Return (x, y) of the center of cell containing provided text 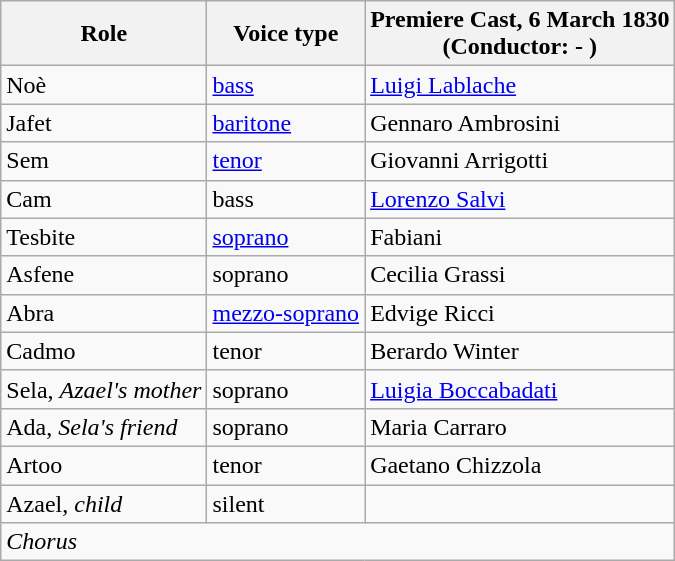
Cam (104, 199)
Abra (104, 313)
Giovanni Arrigotti (520, 161)
Noè (104, 85)
Chorus (338, 542)
Fabiani (520, 237)
Jafet (104, 123)
Berardo Winter (520, 351)
Azael, child (104, 503)
Sem (104, 161)
mezzo-soprano (286, 313)
Gennaro Ambrosini (520, 123)
Sela, Azael's mother (104, 389)
Gaetano Chizzola (520, 465)
Role (104, 34)
Luigia Boccabadati (520, 389)
Maria Carraro (520, 427)
silent (286, 503)
Cadmo (104, 351)
Artoo (104, 465)
Voice type (286, 34)
Lorenzo Salvi (520, 199)
Luigi Lablache (520, 85)
Tesbite (104, 237)
baritone (286, 123)
Cecilia Grassi (520, 275)
Premiere Cast, 6 March 1830(Conductor: - ) (520, 34)
Edvige Ricci (520, 313)
Ada, Sela's friend (104, 427)
Asfene (104, 275)
